Extract the (X, Y) coordinate from the center of the cell holding the provided text.  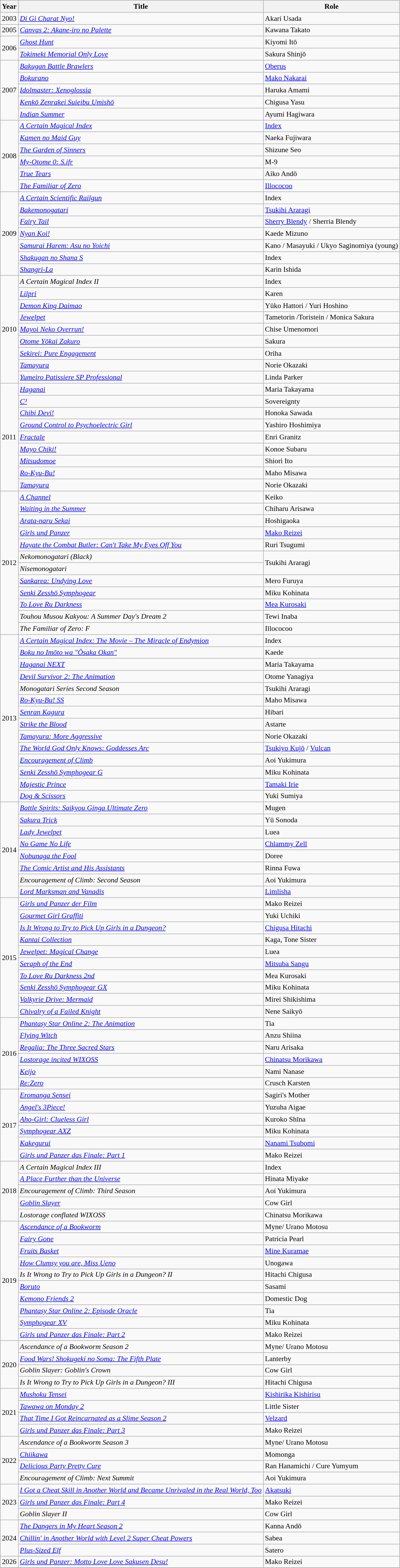
Nobunaga the Fool (141, 856)
Sherry Blendy / Sherria Blendy (331, 222)
Shakugan no Shana S (141, 258)
Goblin Slayer: Goblin's Crown (141, 1370)
Girls und Panzer das Finale: Part 2 (141, 1335)
Angel's 3Piece! (141, 1107)
Kuroko Shīna (331, 1119)
2017 (9, 1125)
Hoshigaoka (331, 521)
2009 (9, 234)
2003 (9, 18)
Encouragement of Climb: Third Season (141, 1191)
Tsukiyo Kujō / Vulcan (331, 748)
Senki Zesshō Symphogear (141, 593)
Naeka Fujiwara (331, 138)
To Love Ru Darkness 2nd (141, 976)
A Certain Magical Index: The Movie – The Miracle of Endymion (141, 641)
Oriha (331, 353)
Kawana Takato (331, 30)
Otome Yanagiya (331, 677)
Kakegurui (141, 1143)
Limlisha (331, 892)
Yashiro Hoshimiya (331, 425)
Sakura Trick (141, 820)
2014 (9, 850)
Rinna Fuwa (331, 868)
Bokurano (141, 78)
Kanna Andō (331, 1526)
Valkyrie Drive: Mermaid (141, 1000)
Crusch Karsten (331, 1083)
Is It Wrong to Try to Pick Up Girls in a Dungeon? II (141, 1275)
A Certain Magical Index (141, 126)
2021 (9, 1412)
Tawawa on Monday 2 (141, 1406)
Ghost Hunt (141, 42)
Keiko (331, 497)
Oberus (331, 66)
Phantasy Star Online 2: Episode Oracle (141, 1311)
Senran Kagura (141, 712)
2020 (9, 1364)
Karen (331, 294)
Enri Granitz (331, 437)
Haruka Amami (331, 90)
2008 (9, 156)
Akatsuki (331, 1490)
Keijo (141, 1072)
Chillin' in Another World with Level 2 Super Cheat Powers (141, 1538)
Shizune Seo (331, 150)
Re:Zero (141, 1083)
Yū Sonoda (331, 820)
Naru Arisaka (331, 1048)
Fairy Gone (141, 1239)
Tametorin /Toristein / Monica Sakura (331, 317)
2005 (9, 30)
Kiyomi Itō (331, 42)
Chigusa Hitachi (331, 928)
Mayo Chiki! (141, 449)
Ascendance of a Bookworm Season 3 (141, 1442)
Plus-Sized Elf (141, 1550)
Mirei Shikishima (331, 1000)
Delicious Party Pretty Cure (141, 1466)
Jewelpet: Magical Change (141, 952)
The Comic Artist and His Assistants (141, 868)
Yuzuha Aigae (331, 1107)
Seraph of the End (141, 964)
Mero Furuya (331, 581)
2016 (9, 1053)
Nanami Tsubomi (331, 1143)
Dog & Scissors (141, 796)
Lord Marksman and Vanadis (141, 892)
How Clumsy you are, Miss Ueno (141, 1263)
Chivalry of a Failed Knight (141, 1012)
Yumeiro Patissiere SP Professional (141, 378)
Sabea (331, 1538)
Samurai Harem: Asu no Yoichi (141, 246)
Eromanga Sensei (141, 1095)
Hibari (331, 712)
The Familiar of Zero (141, 186)
Girls und Panzer: Motto Love Love Sakusen Desu! (141, 1562)
The Familiar of Zero: F (141, 629)
2007 (9, 90)
That Time I Got Reincarnated as a Slime Season 2 (141, 1419)
Ascendance of a Bookworm (141, 1227)
Chiharu Arisawa (331, 509)
Chlammy Zell (331, 844)
Kaga, Tone Sister (331, 940)
Idolmaster: Xenoglossia (141, 90)
Shangri-La (141, 270)
Sasami (331, 1287)
Nene Saikyō (331, 1012)
Goblin Slayer II (141, 1514)
A Certain Magical Index II (141, 282)
Touhou Musou Kakyou: A Summer Day's Dream 2 (141, 617)
Ayumi Hagiwara (331, 114)
Ro-Kyu-Bu! (141, 473)
Battle Spirits: Saikyou Ginga Ultimate Zero (141, 808)
Bakugan Battle Brawlers (141, 66)
Mitsudomoe (141, 461)
Velzard (331, 1419)
C³ (141, 401)
2011 (9, 437)
2012 (9, 563)
Lostorage incited WIXOSS (141, 1059)
Kaede Mizuno (331, 234)
I Got a Cheat Skill in Another World and Became Unrivaled in the Real World, Too (141, 1490)
Haganai (141, 389)
Sovereignty (331, 401)
Aho-Girl: Clueless Girl (141, 1119)
No Game No Life (141, 844)
Monogatari Series Second Season (141, 689)
To Love Ru Darkness (141, 605)
Konoe Subaru (331, 449)
Satero (331, 1550)
M-9 (331, 162)
Symphogear AXZ (141, 1131)
Sankarea: Undying Love (141, 581)
Ro-Kyu-Bu! SS (141, 700)
Patricia Pearl (331, 1239)
2015 (9, 958)
Kaede (331, 653)
Mugen (331, 808)
2022 (9, 1460)
Regalia: The Three Sacred Stars (141, 1048)
Mine Kuramae (331, 1251)
Gourmet Girl Graffiti (141, 916)
Aiko Andō (331, 174)
Shiori Ito (331, 461)
Otome Yōkai Zakuro (141, 342)
Boku no Imōto wa "Ōsaka Okan" (141, 653)
True Tears (141, 174)
Arata-naru Sekai (141, 521)
Girls und Panzer das Finale: Part 3 (141, 1431)
The Garden of Sinners (141, 150)
Food Wars! Shokugeki no Soma: The Fifth Plate (141, 1359)
Is It Wrong to Try to Pick Up Girls in a Dungeon? III (141, 1383)
Title (141, 6)
Mushoku Tensei (141, 1395)
Nisemonogatari (141, 569)
Girls und Panzer (141, 533)
Hinata Miyake (331, 1179)
Unogawa (331, 1263)
Demon King Daimao (141, 306)
Little Sister (331, 1406)
Lostorage conflated WIXOSS (141, 1215)
2010 (9, 330)
Indian Summer (141, 114)
Doree (331, 856)
Yuki Sumiya (331, 796)
Fractale (141, 437)
Nyan Koi! (141, 234)
Momonga (331, 1454)
Domestic Dog (331, 1299)
Nekomonogatari (Black) (141, 557)
A Certain Magical Index III (141, 1167)
Boruto (141, 1287)
Waiting in the Summer (141, 509)
Tamaki Irie (331, 784)
2006 (9, 48)
2013 (9, 718)
Chiikawa (141, 1454)
2024 (9, 1538)
Kishirika Kishirisu (331, 1395)
Jewelpet (141, 317)
Anzu Shiina (331, 1036)
2019 (9, 1281)
Goblin Slayer (141, 1203)
Lady Jewelpet (141, 832)
Tokimeki Memorial Only Love (141, 54)
The Dangers in My Heart Season 2 (141, 1526)
Hayate the Combat Butler: Can't Take My Eyes Off You (141, 545)
Senki Zesshō Symphogear GX (141, 988)
Karin Ishida (331, 270)
Phantasy Star Online 2: The Animation (141, 1023)
Kamen no Maid Guy (141, 138)
Haganai NEXT (141, 665)
A Channel (141, 497)
Chibi Devi! (141, 413)
Ruri Tsugumi (331, 545)
Symphogear XV (141, 1323)
Tewi Inaba (331, 617)
Role (331, 6)
Girls und Panzer der Film (141, 904)
Yuki Uchiki (331, 916)
Sagiri's Mother (331, 1095)
Sekirei: Pure Engagement (141, 353)
Kano / Masayuki / Ukyo Saginomiya (young) (331, 246)
Chigusa Yasu (331, 102)
Strike the Blood (141, 725)
Bakemonogatari (141, 210)
Astarte (331, 725)
Kenkō Zenrakei Suieibu Umishō (141, 102)
Encouragement of Climb: Next Summit (141, 1478)
Di Gi Charat Nyo! (141, 18)
2018 (9, 1191)
Devil Survivor 2: The Animation (141, 677)
Kemono Friends 2 (141, 1299)
Mako Nakarai (331, 78)
Akari Usada (331, 18)
Sakura (331, 342)
The World God Only Knows: Goddesses Arc (141, 748)
Encouragement of Climb (141, 760)
Encouragement of Climb: Second Season (141, 880)
Senki Zesshō Symphogear G (141, 772)
2026 (9, 1562)
A Place Further than the Universe (141, 1179)
Lilpri (141, 294)
A Certain Scientific Railgun (141, 198)
Tamayura: More Aggressive (141, 736)
Mayoi Neko Overrun! (141, 330)
Chise Umenomori (331, 330)
Ran Hanamichi / Cure Yumyum (331, 1466)
Is It Wrong to Try to Pick Up Girls in a Dungeon? (141, 928)
Honoka Sawada (331, 413)
2023 (9, 1502)
Kantai Collection (141, 940)
Girls und Panzer das Finale: Part 4 (141, 1502)
Ground Control to Psychoelectric Girl (141, 425)
Canvas 2: Akane-iro no Palette (141, 30)
Fairy Tail (141, 222)
Sakura Shinjō (331, 54)
Nami Nanase (331, 1072)
Girls und Panzer das Finale: Part 1 (141, 1155)
Ascendance of a Bookworm Season 2 (141, 1347)
Year (9, 6)
Fruits Basket (141, 1251)
Mitsuba Sangu (331, 964)
Flying Witch (141, 1036)
Lanterby (331, 1359)
Linda Parker (331, 378)
Yūko Hattori / Yuri Hoshino (331, 306)
Majestic Prince (141, 784)
My-Otome 0: S.ifr (141, 162)
